Determine the (X, Y) coordinate at the center of the cell enclosing the given text.  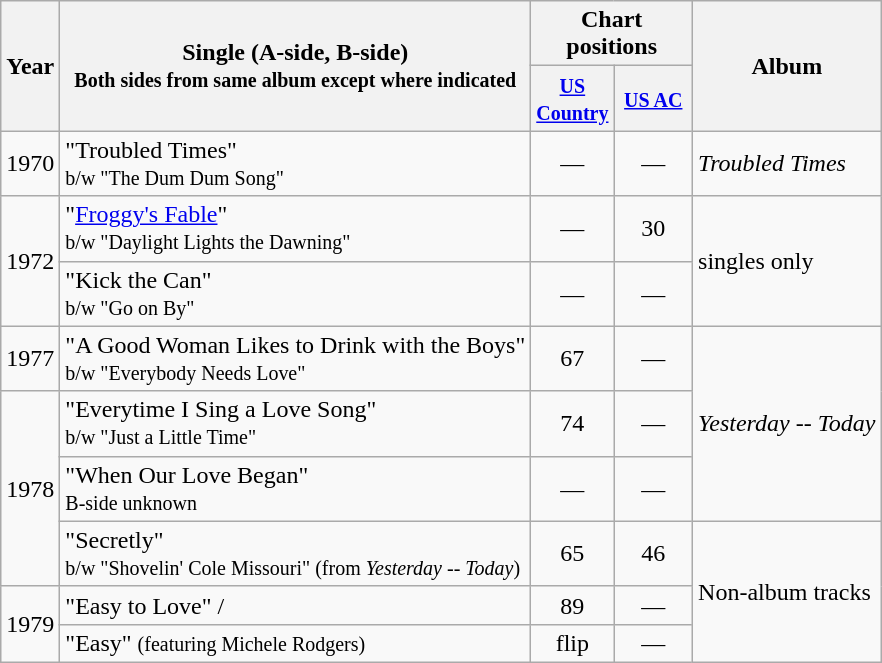
Album (787, 66)
1977 (30, 358)
US Country (572, 98)
Non-album tracks (787, 592)
"Kick the Can"b/w "Go on By" (296, 294)
30 (654, 228)
Year (30, 66)
Yesterday -- Today (787, 424)
"A Good Woman Likes to Drink with the Boys"b/w "Everybody Needs Love" (296, 358)
65 (572, 554)
"Troubled Times"b/w "The Dum Dum Song" (296, 164)
Single (A-side, B-side)Both sides from same album except where indicated (296, 66)
46 (654, 554)
74 (572, 424)
1970 (30, 164)
1972 (30, 261)
Troubled Times (787, 164)
"When Our Love Began"B-side unknown (296, 488)
singles only (787, 261)
Chart positions (612, 34)
"Secretly"b/w "Shovelin' Cole Missouri" (from Yesterday -- Today) (296, 554)
"Easy to Love" / (296, 605)
89 (572, 605)
1979 (30, 624)
"Froggy's Fable"b/w "Daylight Lights the Dawning" (296, 228)
"Everytime I Sing a Love Song"b/w "Just a Little Time" (296, 424)
"Easy" (featuring Michele Rodgers) (296, 643)
US AC (654, 98)
1978 (30, 488)
flip (572, 643)
67 (572, 358)
